Output the (X, Y) coordinate of the center of the cell containing the given text.  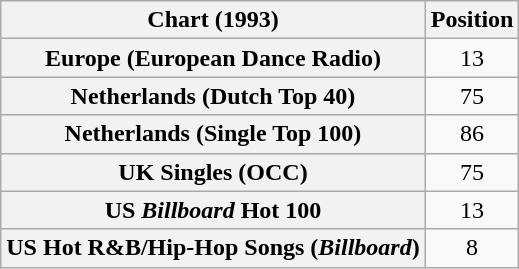
Position (472, 20)
Netherlands (Single Top 100) (213, 134)
Netherlands (Dutch Top 40) (213, 96)
Europe (European Dance Radio) (213, 58)
86 (472, 134)
US Billboard Hot 100 (213, 210)
8 (472, 248)
Chart (1993) (213, 20)
UK Singles (OCC) (213, 172)
US Hot R&B/Hip-Hop Songs (Billboard) (213, 248)
